Find where the given text appears and provide that cell's center as (x, y) coordinate. 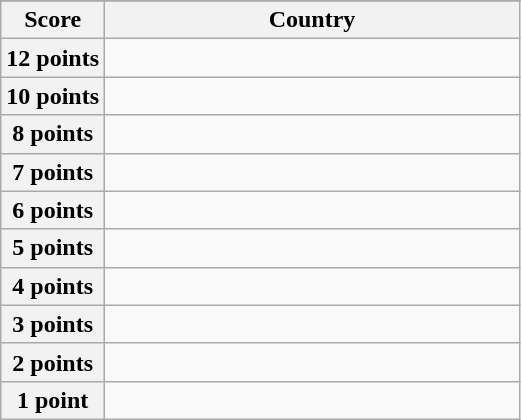
2 points (53, 362)
1 point (53, 400)
Score (53, 20)
3 points (53, 324)
7 points (53, 172)
12 points (53, 58)
6 points (53, 210)
Country (312, 20)
4 points (53, 286)
8 points (53, 134)
10 points (53, 96)
5 points (53, 248)
